Locate the cell with the specified text and output its [X, Y] center coordinate. 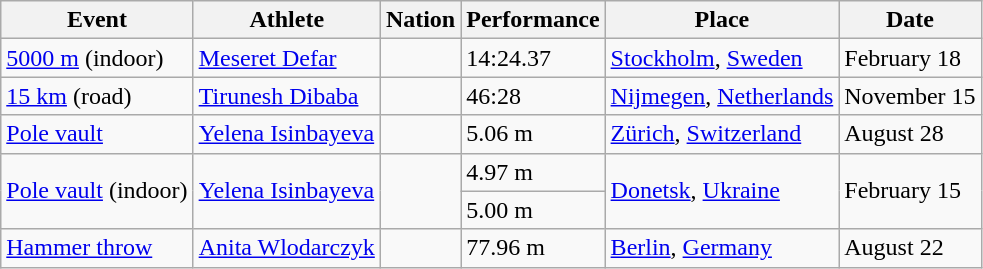
Athlete [286, 20]
4.97 m [533, 172]
Hammer throw [97, 248]
February 15 [910, 191]
Berlin, Germany [722, 248]
Zürich, Switzerland [722, 134]
Tirunesh Dibaba [286, 96]
February 18 [910, 58]
August 22 [910, 248]
August 28 [910, 134]
Meseret Defar [286, 58]
15 km (road) [97, 96]
5.06 m [533, 134]
November 15 [910, 96]
Date [910, 20]
Donetsk, Ukraine [722, 191]
14:24.37 [533, 58]
Stockholm, Sweden [722, 58]
Performance [533, 20]
Pole vault (indoor) [97, 191]
5000 m (indoor) [97, 58]
Event [97, 20]
Anita Wlodarczyk [286, 248]
77.96 m [533, 248]
46:28 [533, 96]
5.00 m [533, 210]
Pole vault [97, 134]
Nijmegen, Netherlands [722, 96]
Place [722, 20]
Nation [420, 20]
